Return [x, y] of the center of cell containing provided text 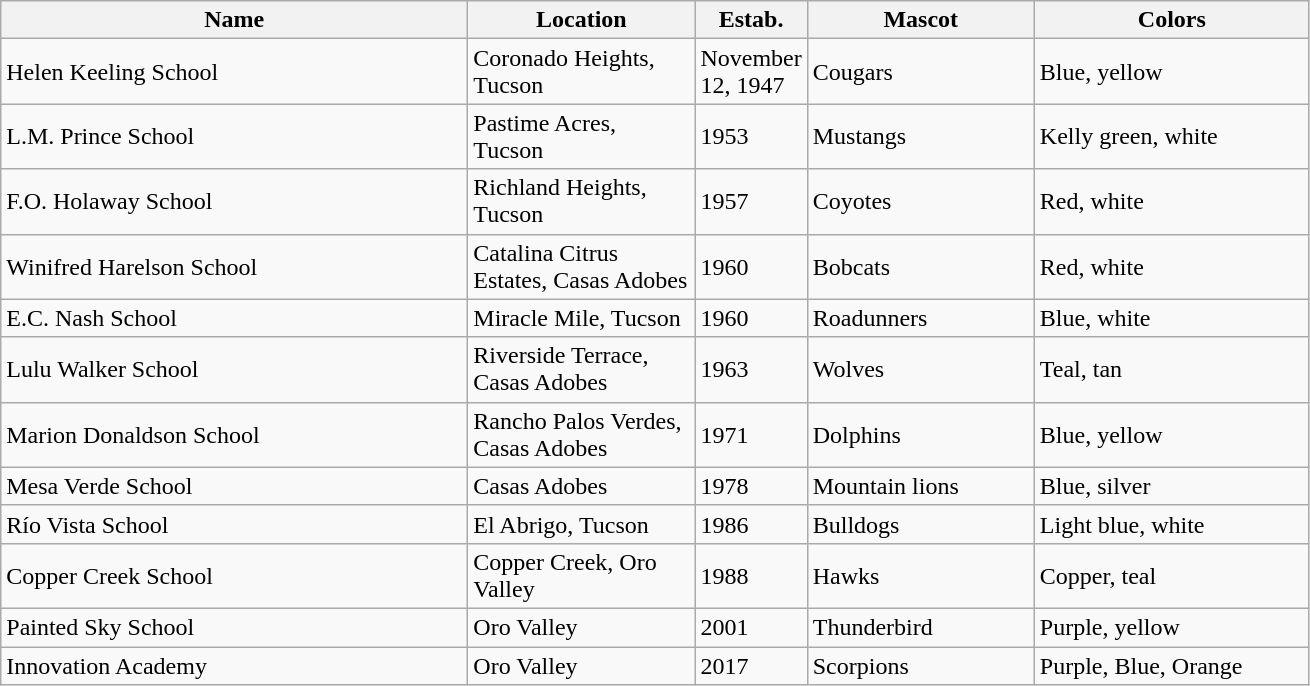
Pastime Acres, Tucson [582, 136]
Mountain lions [920, 486]
Light blue, white [1172, 524]
Copper, teal [1172, 576]
1963 [751, 370]
Innovation Academy [234, 665]
F.O. Holaway School [234, 202]
Mustangs [920, 136]
Copper Creek, Oro Valley [582, 576]
Teal, tan [1172, 370]
1988 [751, 576]
Casas Adobes [582, 486]
Colors [1172, 20]
Estab. [751, 20]
Copper Creek School [234, 576]
1953 [751, 136]
Thunderbird [920, 627]
Marion Donaldson School [234, 434]
Dolphins [920, 434]
Scorpions [920, 665]
Helen Keeling School [234, 72]
Richland Heights, Tucson [582, 202]
Purple, Blue, Orange [1172, 665]
Cougars [920, 72]
Coyotes [920, 202]
1978 [751, 486]
Bulldogs [920, 524]
1957 [751, 202]
Purple, yellow [1172, 627]
1971 [751, 434]
Location [582, 20]
El Abrigo, Tucson [582, 524]
E.C. Nash School [234, 318]
Painted Sky School [234, 627]
2001 [751, 627]
Name [234, 20]
Bobcats [920, 266]
2017 [751, 665]
Roadunners [920, 318]
Mascot [920, 20]
Catalina Citrus Estates, Casas Adobes [582, 266]
November 12, 1947 [751, 72]
Mesa Verde School [234, 486]
Lulu Walker School [234, 370]
Winifred Harelson School [234, 266]
Rancho Palos Verdes, Casas Adobes [582, 434]
Coronado Heights, Tucson [582, 72]
1986 [751, 524]
Blue, silver [1172, 486]
Miracle Mile, Tucson [582, 318]
Hawks [920, 576]
Kelly green, white [1172, 136]
Blue, white [1172, 318]
L.M. Prince School [234, 136]
Río Vista School [234, 524]
Wolves [920, 370]
Riverside Terrace, Casas Adobes [582, 370]
